Pinpoint the cell where the given text exists, returning its [x, y] midpoint coordinate. 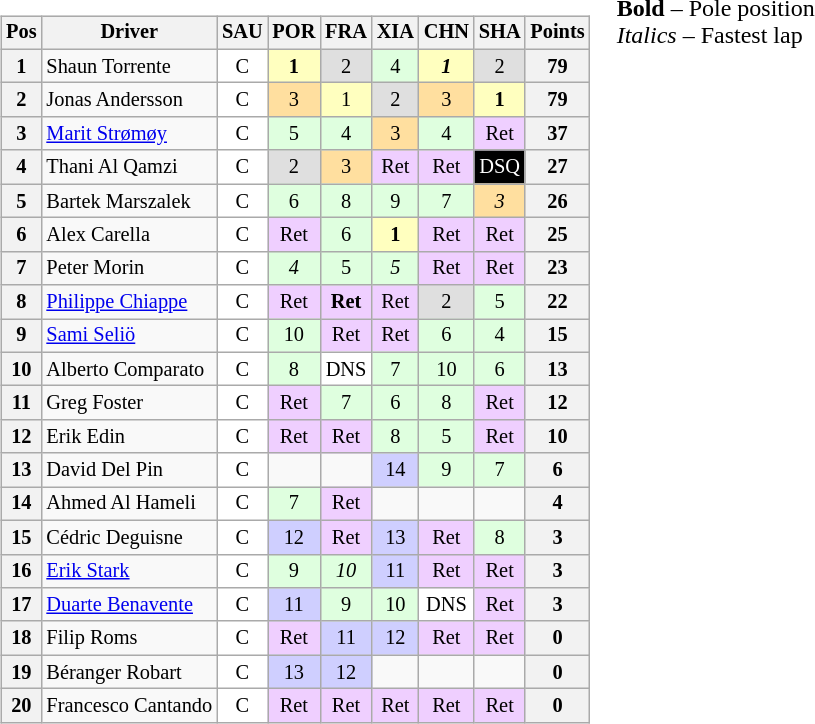
Thani Al Qamzi [129, 167]
SHA [500, 33]
Bartek Marszalek [129, 201]
Francesco Cantando [129, 706]
POR [294, 33]
Marit Strømøy [129, 134]
David Del Pin [129, 470]
27 [557, 167]
Duarte Benavente [129, 605]
Alex Carella [129, 235]
Filip Roms [129, 638]
22 [557, 302]
23 [557, 268]
Erik Stark [129, 571]
CHN [446, 33]
Philippe Chiappe [129, 302]
Driver [129, 33]
Peter Morin [129, 268]
19 [21, 672]
Pos [21, 33]
DSQ [500, 167]
SAU [242, 33]
Cédric Deguisne [129, 537]
17 [21, 605]
Erik Edin [129, 437]
Shaun Torrente [129, 66]
Points [557, 33]
XIA [396, 33]
FRA [346, 33]
Jonas Andersson [129, 100]
Sami Seliö [129, 336]
16 [21, 571]
Greg Foster [129, 403]
Ahmed Al Hameli [129, 504]
25 [557, 235]
Alberto Comparato [129, 369]
18 [21, 638]
37 [557, 134]
Béranger Robart [129, 672]
26 [557, 201]
20 [21, 706]
